Extract the (X, Y) coordinate from the center of the cell holding the provided text.  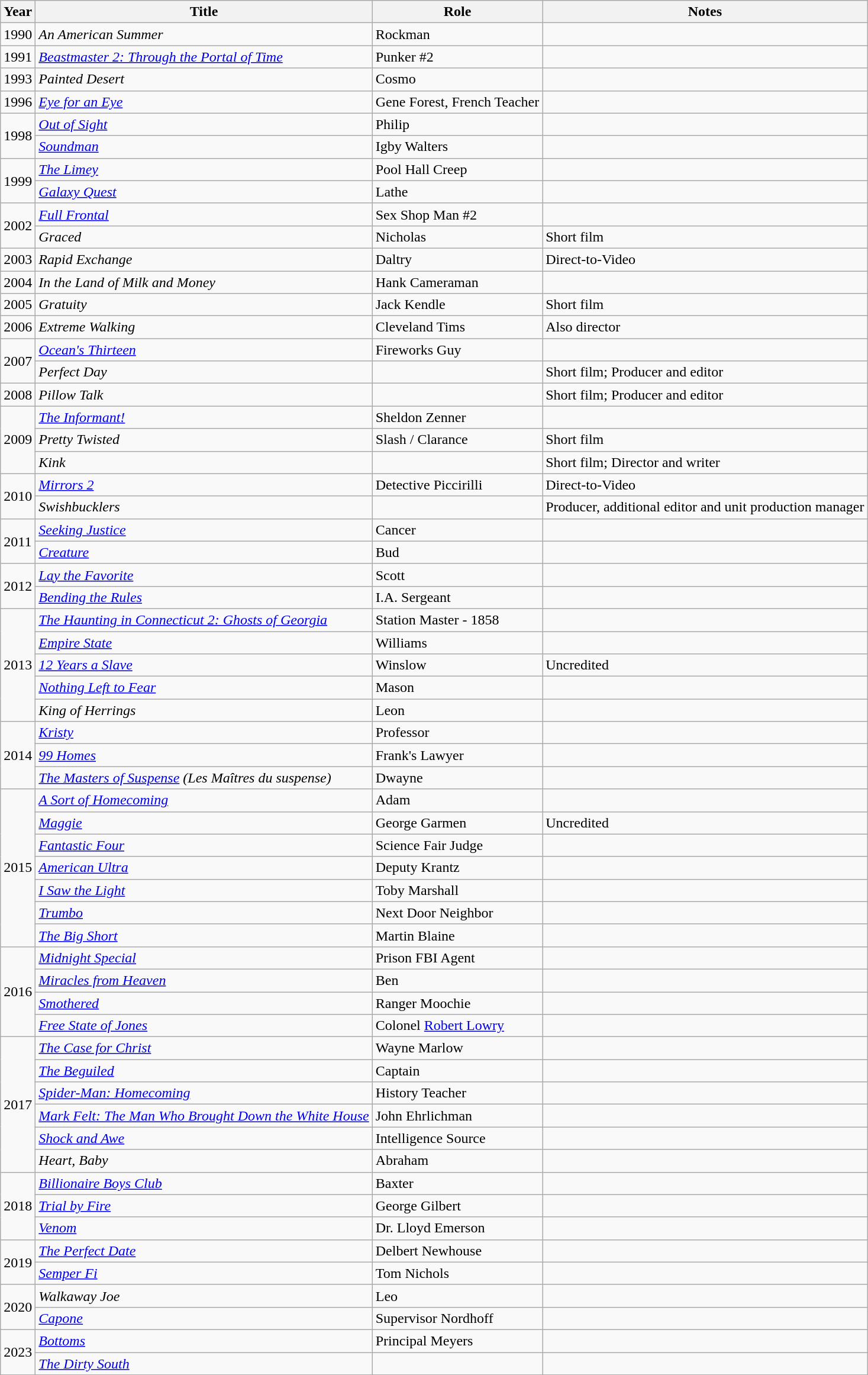
Gene Forest, French Teacher (457, 102)
Nicholas (457, 237)
1993 (18, 79)
Delbert Newhouse (457, 1251)
Perfect Day (204, 372)
Mason (457, 688)
2002 (18, 226)
2018 (18, 1206)
The Informant! (204, 417)
Miracles from Heaven (204, 980)
Galaxy Quest (204, 192)
Ocean's Thirteen (204, 350)
Venom (204, 1228)
A Sort of Homecoming (204, 800)
Trial by Fire (204, 1206)
Supervisor Nordhoff (457, 1318)
2019 (18, 1262)
Seeking Justice (204, 530)
The Haunting in Connecticut 2: Ghosts of Georgia (204, 620)
Empire State (204, 642)
Fantastic Four (204, 845)
2020 (18, 1307)
2007 (18, 361)
Heart, Baby (204, 1161)
Bottoms (204, 1341)
1991 (18, 57)
Out of Sight (204, 124)
2004 (18, 282)
2013 (18, 665)
Tom Nichols (457, 1273)
The Limey (204, 169)
Mark Felt: The Man Who Brought Down the White House (204, 1116)
Fireworks Guy (457, 350)
The Beguiled (204, 1071)
2005 (18, 305)
Kink (204, 462)
Role (457, 12)
2023 (18, 1352)
American Ultra (204, 868)
Billionaire Boys Club (204, 1183)
Sex Shop Man #2 (457, 214)
Maggie (204, 823)
Captain (457, 1071)
Lathe (457, 192)
Philip (457, 124)
Kristy (204, 733)
2009 (18, 440)
Cleveland Tims (457, 327)
Short film; Director and writer (705, 462)
An American Summer (204, 34)
Deputy Krantz (457, 868)
Free State of Jones (204, 1026)
The Case for Christ (204, 1048)
Igby Walters (457, 147)
Ranger Moochie (457, 1003)
Smothered (204, 1003)
Wayne Marlow (457, 1048)
2012 (18, 586)
The Perfect Date (204, 1251)
Ben (457, 980)
George Garmen (457, 823)
2008 (18, 395)
Cosmo (457, 79)
Capone (204, 1318)
2006 (18, 327)
2010 (18, 496)
Gratuity (204, 305)
Winslow (457, 665)
Lay the Favorite (204, 575)
Intelligence Source (457, 1138)
Toby Marshall (457, 890)
Daltry (457, 259)
Prison FBI Agent (457, 958)
2017 (18, 1104)
Also director (705, 327)
Station Master - 1858 (457, 620)
99 Homes (204, 755)
Title (204, 12)
Jack Kendle (457, 305)
Adam (457, 800)
Next Door Neighbor (457, 913)
1990 (18, 34)
The Big Short (204, 935)
In the Land of Milk and Money (204, 282)
Abraham (457, 1161)
Pool Hall Creep (457, 169)
Bending the Rules (204, 597)
Leon (457, 710)
Graced (204, 237)
The Masters of Suspense (Les Maîtres du suspense) (204, 778)
2015 (18, 868)
Scott (457, 575)
History Teacher (457, 1093)
Trumbo (204, 913)
Martin Blaine (457, 935)
2011 (18, 541)
2016 (18, 991)
King of Herrings (204, 710)
1999 (18, 181)
Shock and Awe (204, 1138)
John Ehrlichman (457, 1116)
Principal Meyers (457, 1341)
Bud (457, 552)
2003 (18, 259)
1996 (18, 102)
Beastmaster 2: Through the Portal of Time (204, 57)
Colonel Robert Lowry (457, 1026)
Spider-Man: Homecoming (204, 1093)
Nothing Left to Fear (204, 688)
Cancer (457, 530)
Rockman (457, 34)
1998 (18, 136)
Painted Desert (204, 79)
Semper Fi (204, 1273)
Leo (457, 1296)
Producer, additional editor and unit production manager (705, 507)
Swishbucklers (204, 507)
Extreme Walking (204, 327)
Slash / Clarance (457, 440)
12 Years a Slave (204, 665)
Pretty Twisted (204, 440)
Science Fair Judge (457, 845)
Mirrors 2 (204, 485)
I.A. Sergeant (457, 597)
Punker #2 (457, 57)
Detective Piccirilli (457, 485)
I Saw the Light (204, 890)
2014 (18, 755)
Dwayne (457, 778)
Creature (204, 552)
George Gilbert (457, 1206)
Rapid Exchange (204, 259)
Soundman (204, 147)
Pillow Talk (204, 395)
Midnight Special (204, 958)
Eye for an Eye (204, 102)
Dr. Lloyd Emerson (457, 1228)
Williams (457, 642)
Year (18, 12)
Professor (457, 733)
The Dirty South (204, 1363)
Hank Cameraman (457, 282)
Notes (705, 12)
Full Frontal (204, 214)
Sheldon Zenner (457, 417)
Baxter (457, 1183)
Walkaway Joe (204, 1296)
Frank's Lawyer (457, 755)
